Scan for the cell matching the given text and deliver its [X, Y] coordinate at center. 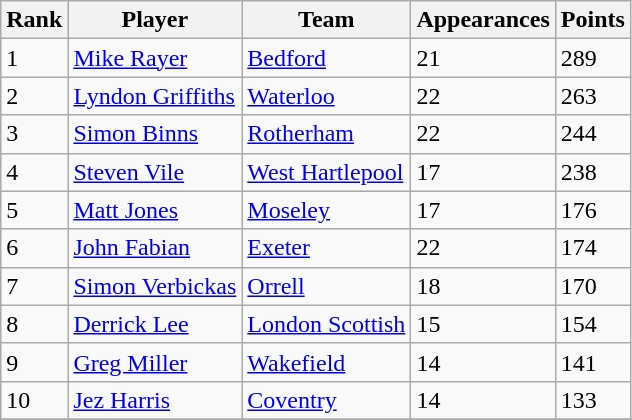
Lyndon Griffiths [155, 96]
Jez Harris [155, 400]
1 [34, 58]
London Scottish [326, 324]
9 [34, 362]
Simon Binns [155, 134]
21 [483, 58]
7 [34, 286]
Simon Verbickas [155, 286]
154 [592, 324]
244 [592, 134]
141 [592, 362]
Rotherham [326, 134]
Appearances [483, 20]
170 [592, 286]
15 [483, 324]
5 [34, 210]
Matt Jones [155, 210]
Mike Rayer [155, 58]
Team [326, 20]
Steven Vile [155, 172]
Points [592, 20]
289 [592, 58]
8 [34, 324]
Exeter [326, 248]
174 [592, 248]
Player [155, 20]
John Fabian [155, 248]
West Hartlepool [326, 172]
Coventry [326, 400]
Waterloo [326, 96]
238 [592, 172]
Moseley [326, 210]
18 [483, 286]
Derrick Lee [155, 324]
3 [34, 134]
Rank [34, 20]
Bedford [326, 58]
Greg Miller [155, 362]
176 [592, 210]
263 [592, 96]
2 [34, 96]
133 [592, 400]
Orrell [326, 286]
6 [34, 248]
4 [34, 172]
Wakefield [326, 362]
10 [34, 400]
